Return the (x, y) coordinate for the center point of the cell that contains the specified text.  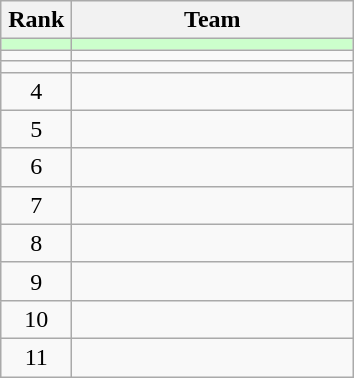
7 (36, 205)
5 (36, 129)
10 (36, 319)
9 (36, 281)
11 (36, 357)
6 (36, 167)
4 (36, 91)
8 (36, 243)
Rank (36, 20)
Team (212, 20)
